Search for the cell housing the specified text and yield its (x, y) center coordinate. 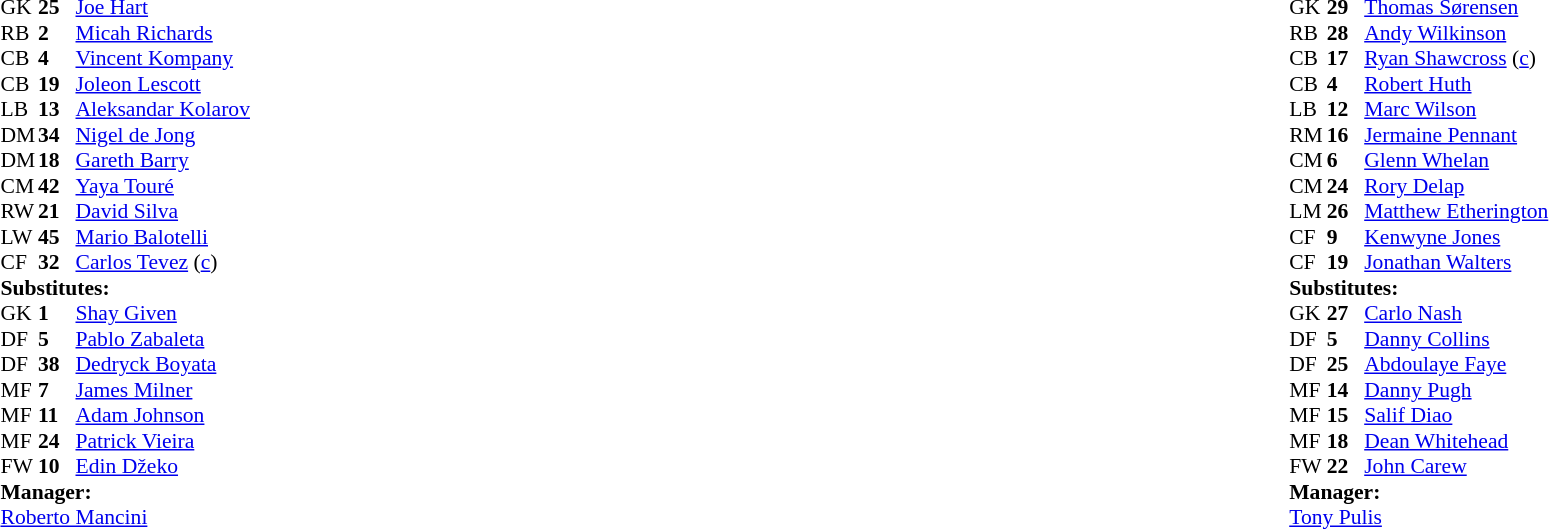
Rory Delap (1456, 186)
Ryan Shawcross (c) (1456, 59)
45 (57, 237)
Dedryck Boyata (163, 365)
Jermaine Pennant (1456, 135)
Micah Richards (163, 33)
7 (57, 390)
42 (57, 186)
11 (57, 415)
Patrick Vieira (163, 441)
Jonathan Walters (1456, 263)
1 (57, 313)
Carlo Nash (1456, 313)
Andy Wilkinson (1456, 33)
LM (1308, 211)
21 (57, 211)
Nigel de Jong (163, 135)
RW (19, 211)
Matthew Etherington (1456, 211)
13 (57, 109)
John Carew (1456, 467)
David Silva (163, 211)
Joleon Lescott (163, 84)
Shay Given (163, 313)
James Milner (163, 390)
Glenn Whelan (1456, 161)
Edin Džeko (163, 467)
Kenwyne Jones (1456, 237)
34 (57, 135)
2 (57, 33)
RM (1308, 135)
Gareth Barry (163, 161)
9 (1346, 237)
27 (1346, 313)
16 (1346, 135)
Yaya Touré (163, 186)
Pablo Zabaleta (163, 339)
6 (1346, 161)
14 (1346, 390)
15 (1346, 415)
Mario Balotelli (163, 237)
Danny Pugh (1456, 390)
17 (1346, 59)
10 (57, 467)
Abdoulaye Faye (1456, 365)
25 (1346, 365)
32 (57, 263)
Vincent Kompany (163, 59)
12 (1346, 109)
Carlos Tevez (c) (163, 263)
Adam Johnson (163, 415)
28 (1346, 33)
Marc Wilson (1456, 109)
LW (19, 237)
Salif Diao (1456, 415)
26 (1346, 211)
Danny Collins (1456, 339)
Aleksandar Kolarov (163, 109)
38 (57, 365)
Dean Whitehead (1456, 441)
22 (1346, 467)
Robert Huth (1456, 84)
